For the text-containing cell, return its midpoint in [x, y] coordinate format. 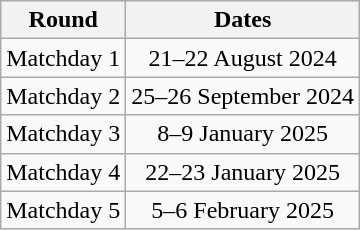
5–6 February 2025 [243, 210]
Round [64, 20]
22–23 January 2025 [243, 172]
25–26 September 2024 [243, 96]
Dates [243, 20]
8–9 January 2025 [243, 134]
Matchday 3 [64, 134]
Matchday 1 [64, 58]
Matchday 5 [64, 210]
Matchday 4 [64, 172]
Matchday 2 [64, 96]
21–22 August 2024 [243, 58]
